For the text-containing cell, return its midpoint in (X, Y) coordinate format. 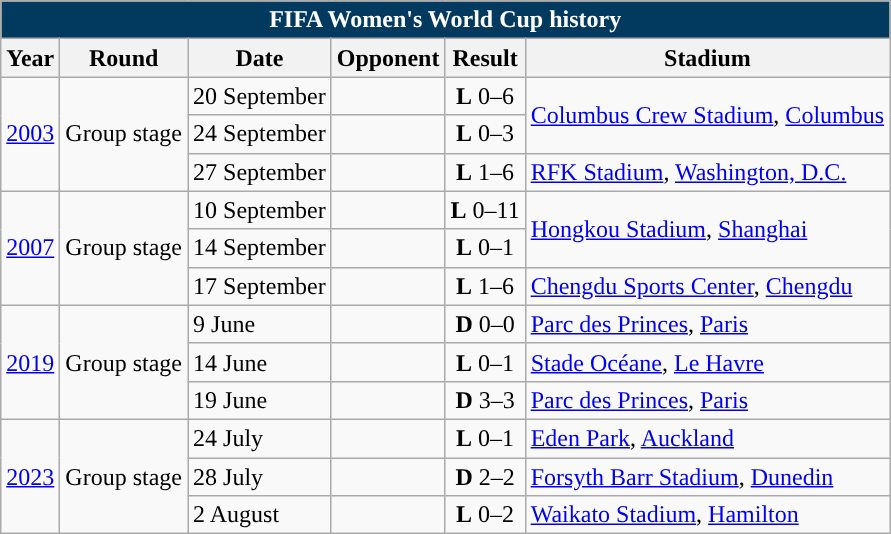
24 July (260, 438)
Opponent (388, 58)
Eden Park, Auckland (707, 438)
Hongkou Stadium, Shanghai (707, 229)
2023 (30, 476)
Stadium (707, 58)
28 July (260, 477)
17 September (260, 286)
Columbus Crew Stadium, Columbus (707, 115)
Result (485, 58)
2019 (30, 362)
D 2–2 (485, 477)
9 June (260, 324)
27 September (260, 172)
Waikato Stadium, Hamilton (707, 515)
D 0–0 (485, 324)
Chengdu Sports Center, Chengdu (707, 286)
2003 (30, 134)
Stade Océane, Le Havre (707, 362)
20 September (260, 96)
14 September (260, 248)
2 August (260, 515)
Round (124, 58)
L 0–3 (485, 134)
19 June (260, 400)
2007 (30, 248)
L 0–11 (485, 210)
D 3–3 (485, 400)
L 0–2 (485, 515)
RFK Stadium, Washington, D.C. (707, 172)
L 0–6 (485, 96)
24 September (260, 134)
Year (30, 58)
10 September (260, 210)
FIFA Women's World Cup history (446, 20)
Date (260, 58)
Forsyth Barr Stadium, Dunedin (707, 477)
14 June (260, 362)
